Find where the given text appears and provide that cell's center as [x, y] coordinate. 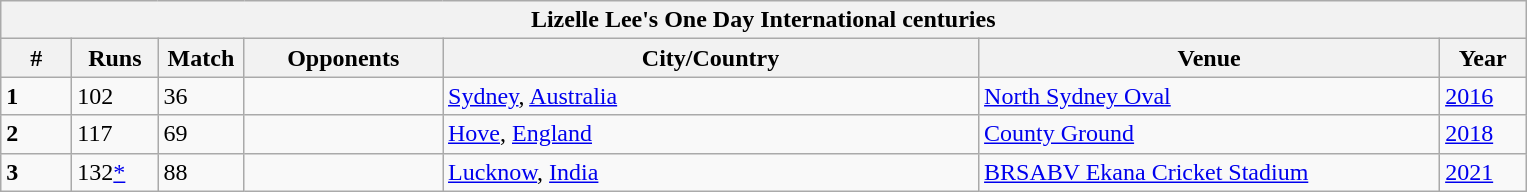
Lucknow, India [710, 172]
BRSABV Ekana Cricket Stadium [1210, 172]
Runs [115, 58]
2021 [1483, 172]
Match [201, 58]
1 [36, 96]
102 [115, 96]
2 [36, 134]
Sydney, Australia [710, 96]
County Ground [1210, 134]
2018 [1483, 134]
Year [1483, 58]
Opponents [344, 58]
# [36, 58]
2016 [1483, 96]
117 [115, 134]
132* [115, 172]
Lizelle Lee's One Day International centuries [764, 20]
Hove, England [710, 134]
69 [201, 134]
Venue [1210, 58]
North Sydney Oval [1210, 96]
36 [201, 96]
3 [36, 172]
City/Country [710, 58]
88 [201, 172]
